For the text-containing cell, return its midpoint in [x, y] coordinate format. 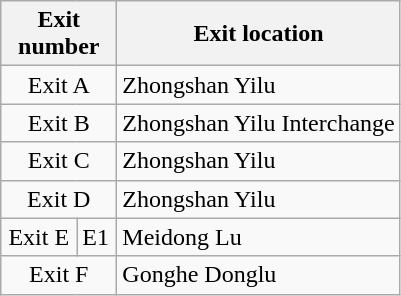
Gonghe Donglu [258, 275]
Exit C [59, 161]
Exit location [258, 34]
Exit number [59, 34]
Exit E [39, 237]
Exit F [59, 275]
Zhongshan Yilu Interchange [258, 123]
Exit D [59, 199]
Meidong Lu [258, 237]
Exit B [59, 123]
Exit A [59, 85]
E1 [97, 237]
